Provide the [x, y] coordinate of the cell's center where the given text is located.  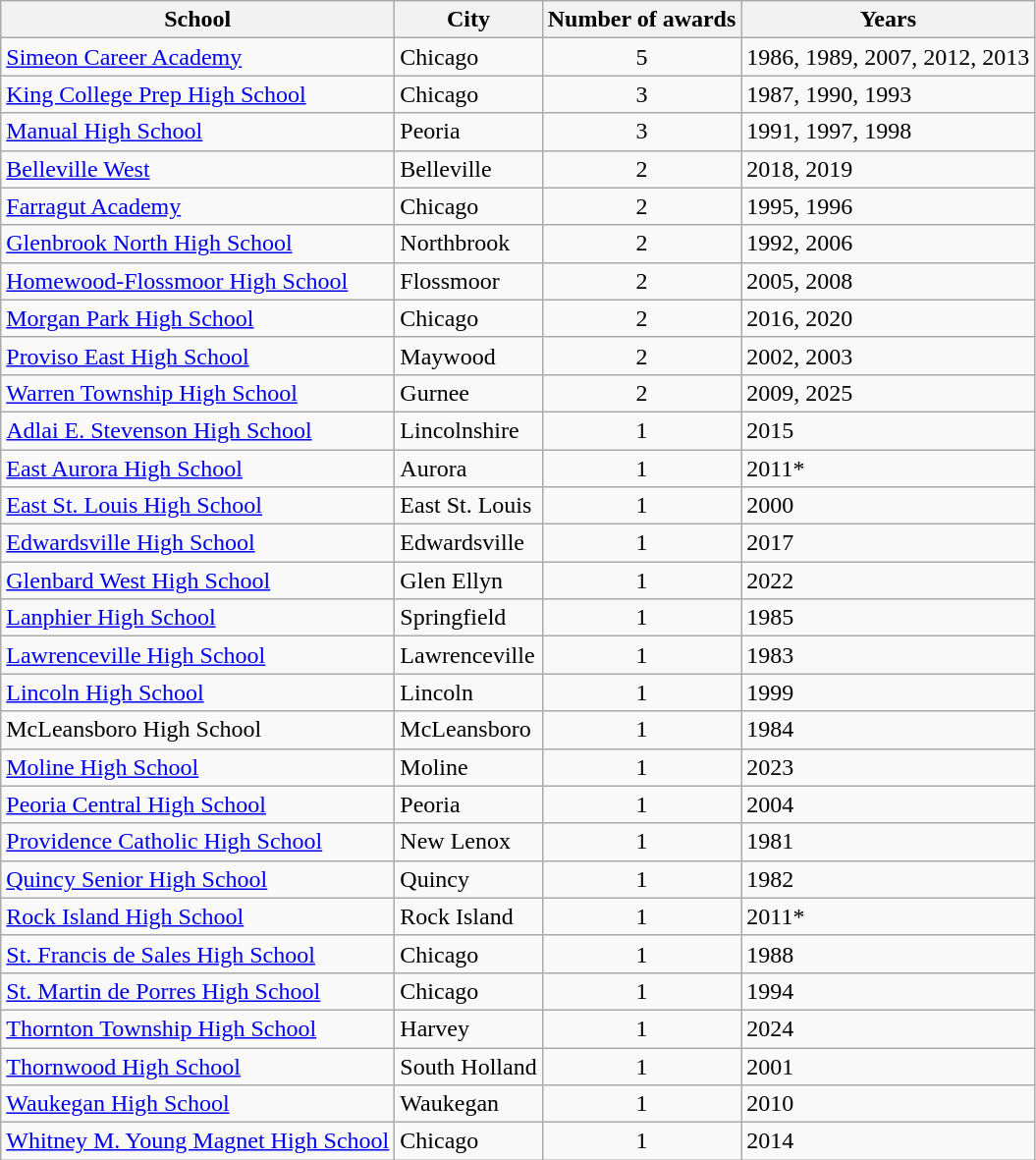
City [468, 20]
Belleville West [198, 169]
Edwardsville [468, 543]
King College Prep High School [198, 94]
Lawrenceville High School [198, 655]
Lincoln [468, 692]
Gurnee [468, 393]
Lanphier High School [198, 618]
Northbrook [468, 244]
Moline [468, 767]
Thornton Township High School [198, 1028]
Homewood-Flossmoor High School [198, 281]
1991, 1997, 1998 [888, 132]
2016, 2020 [888, 318]
East St. Louis High School [198, 506]
Lawrenceville [468, 655]
2009, 2025 [888, 393]
School [198, 20]
East St. Louis [468, 506]
1999 [888, 692]
2015 [888, 430]
St. Francis de Sales High School [198, 954]
Whitney M. Young Magnet High School [198, 1141]
Belleville [468, 169]
Peoria Central High School [198, 804]
2005, 2008 [888, 281]
Glen Ellyn [468, 580]
Glenbrook North High School [198, 244]
Harvey [468, 1028]
1995, 1996 [888, 206]
East Aurora High School [198, 469]
2018, 2019 [888, 169]
Lincolnshire [468, 430]
5 [642, 57]
1992, 2006 [888, 244]
New Lenox [468, 842]
1985 [888, 618]
1984 [888, 730]
2001 [888, 1066]
Proviso East High School [198, 356]
Lincoln High School [198, 692]
Adlai E. Stevenson High School [198, 430]
Number of awards [642, 20]
2023 [888, 767]
1994 [888, 991]
Glenbard West High School [198, 580]
Aurora [468, 469]
Thornwood High School [198, 1066]
1982 [888, 879]
Farragut Academy [198, 206]
South Holland [468, 1066]
Flossmoor [468, 281]
Warren Township High School [198, 393]
1983 [888, 655]
Maywood [468, 356]
Moline High School [198, 767]
McLeansboro High School [198, 730]
Simeon Career Academy [198, 57]
2010 [888, 1104]
2014 [888, 1141]
Waukegan [468, 1104]
1987, 1990, 1993 [888, 94]
Rock Island High School [198, 916]
St. Martin de Porres High School [198, 991]
Quincy Senior High School [198, 879]
Springfield [468, 618]
Rock Island [468, 916]
2024 [888, 1028]
Providence Catholic High School [198, 842]
1981 [888, 842]
Waukegan High School [198, 1104]
Morgan Park High School [198, 318]
Years [888, 20]
Edwardsville High School [198, 543]
Manual High School [198, 132]
1988 [888, 954]
2002, 2003 [888, 356]
2004 [888, 804]
2000 [888, 506]
Quincy [468, 879]
2022 [888, 580]
2017 [888, 543]
1986, 1989, 2007, 2012, 2013 [888, 57]
McLeansboro [468, 730]
